Extract the [X, Y] coordinate from the center of the cell holding the provided text.  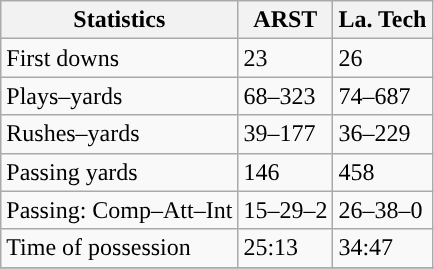
15–29–2 [286, 210]
Rushes–yards [120, 134]
146 [286, 172]
La. Tech [382, 20]
36–229 [382, 134]
39–177 [286, 134]
26–38–0 [382, 210]
34:47 [382, 248]
68–323 [286, 96]
23 [286, 58]
26 [382, 58]
ARST [286, 20]
458 [382, 172]
Plays–yards [120, 96]
25:13 [286, 248]
Time of possession [120, 248]
Statistics [120, 20]
Passing yards [120, 172]
Passing: Comp–Att–Int [120, 210]
74–687 [382, 96]
First downs [120, 58]
